Extract the (X, Y) coordinate from the center of the cell holding the provided text.  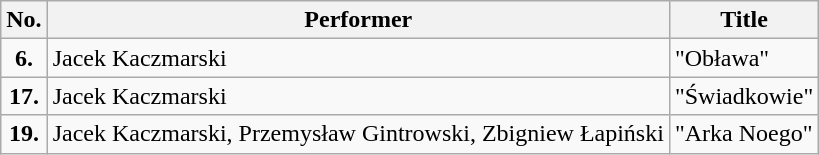
17. (24, 96)
6. (24, 58)
Performer (358, 20)
"Obława" (744, 58)
"Arka Noego" (744, 134)
Title (744, 20)
Jacek Kaczmarski, Przemysław Gintrowski, Zbigniew Łapiński (358, 134)
No. (24, 20)
19. (24, 134)
"Świadkowie" (744, 96)
